For the text-containing cell, return its midpoint in (x, y) coordinate format. 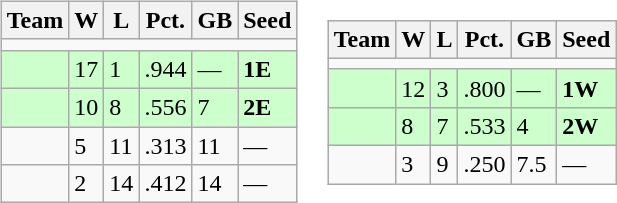
.556 (166, 107)
.800 (484, 88)
1W (586, 88)
2 (86, 184)
17 (86, 69)
2E (268, 107)
9 (444, 165)
.533 (484, 126)
1E (268, 69)
1 (122, 69)
10 (86, 107)
12 (414, 88)
.250 (484, 165)
.313 (166, 145)
7.5 (534, 165)
2W (586, 126)
5 (86, 145)
4 (534, 126)
.412 (166, 184)
.944 (166, 69)
